Scan for the cell matching the given text and deliver its [X, Y] coordinate at center. 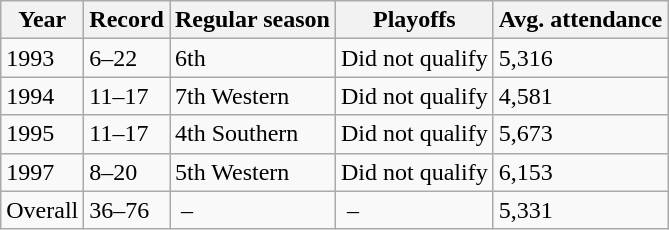
5,316 [580, 58]
5,331 [580, 210]
1995 [42, 134]
6–22 [127, 58]
7th Western [253, 96]
8–20 [127, 172]
5th Western [253, 172]
6th [253, 58]
1997 [42, 172]
Year [42, 20]
1994 [42, 96]
6,153 [580, 172]
36–76 [127, 210]
Record [127, 20]
Avg. attendance [580, 20]
1993 [42, 58]
4th Southern [253, 134]
Overall [42, 210]
Playoffs [414, 20]
5,673 [580, 134]
4,581 [580, 96]
Regular season [253, 20]
